Determine the (X, Y) coordinate at the center of the cell enclosing the given text.  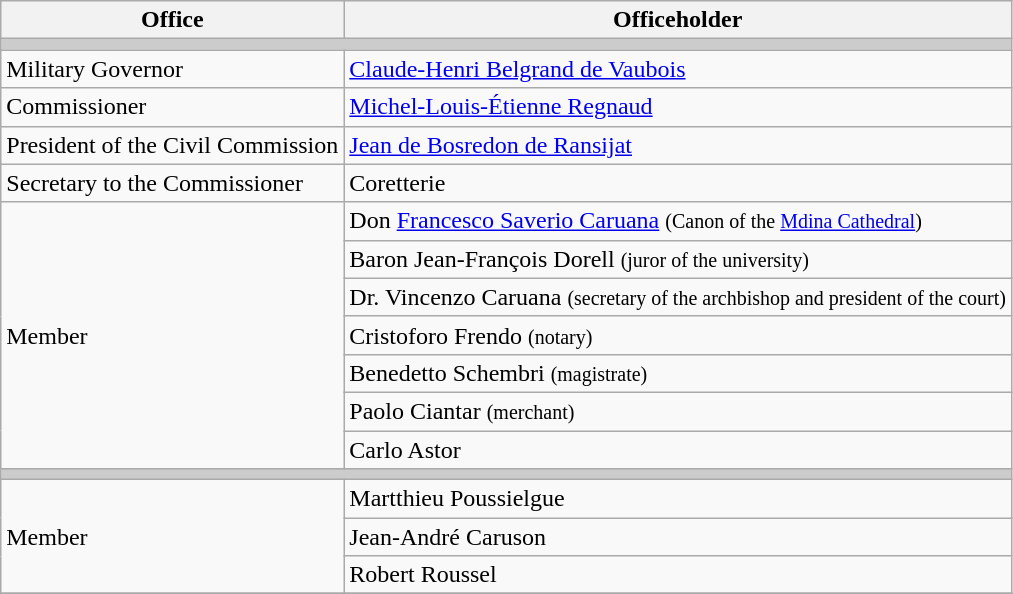
Martthieu Poussielgue (678, 499)
Office (172, 20)
Dr. Vincenzo Caruana (secretary of the archbishop and president of the court) (678, 297)
Baron Jean-François Dorell (juror of the university) (678, 259)
Robert Roussel (678, 575)
Paolo Ciantar (merchant) (678, 411)
Don Francesco Saverio Caruana (Canon of the Mdina Cathedral) (678, 221)
Coretterie (678, 183)
Cristoforo Frendo (notary) (678, 335)
Benedetto Schembri (magistrate) (678, 373)
Carlo Astor (678, 449)
Jean de Bosredon de Ransijat (678, 145)
Michel-Louis-Étienne Regnaud (678, 107)
Secretary to the Commissioner (172, 183)
Jean-André Caruson (678, 537)
Commissioner (172, 107)
President of the Civil Commission (172, 145)
Claude-Henri Belgrand de Vaubois (678, 69)
Military Governor (172, 69)
Officeholder (678, 20)
